From the cell containing the given text, extract its center point as [x, y] coordinate. 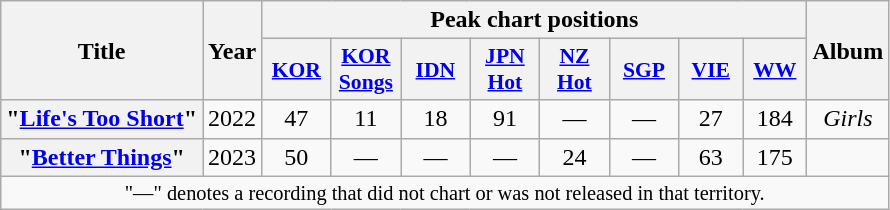
Title [102, 50]
IDN [436, 70]
184 [775, 119]
Year [232, 50]
"Life's Too Short" [102, 119]
"—" denotes a recording that did not chart or was not released in that territory. [445, 193]
2023 [232, 157]
175 [775, 157]
47 [297, 119]
24 [575, 157]
27 [711, 119]
63 [711, 157]
"Better Things" [102, 157]
Peak chart positions [534, 20]
NZHot [575, 70]
Girls [848, 119]
11 [366, 119]
91 [505, 119]
JPNHot [505, 70]
KOR [297, 70]
50 [297, 157]
Album [848, 50]
VIE [711, 70]
18 [436, 119]
SGP [644, 70]
2022 [232, 119]
KORSongs [366, 70]
WW [775, 70]
